Output the [x, y] coordinate of the center of the cell containing the given text.  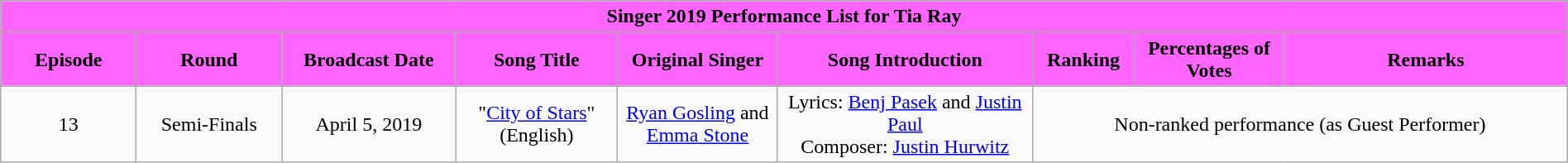
Episode [69, 60]
Remarks [1426, 60]
Ryan Gosling and Emma Stone [698, 124]
April 5, 2019 [369, 124]
Percentages of Votes [1209, 60]
Song Title [537, 60]
Ranking [1083, 60]
Original Singer [698, 60]
Non-ranked performance (as Guest Performer) [1300, 124]
Song Introduction [905, 60]
Round [209, 60]
Semi-Finals [209, 124]
Singer 2019 Performance List for Tia Ray [784, 17]
Broadcast Date [369, 60]
13 [69, 124]
Lyrics: Benj Pasek and Justin PaulComposer: Justin Hurwitz [905, 124]
"City of Stars"(English) [537, 124]
